Identify which cell holds the provided text, then report its (X, Y) central coordinate. 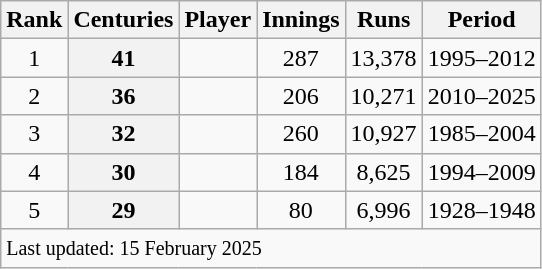
1995–2012 (482, 58)
1994–2009 (482, 172)
30 (124, 172)
5 (34, 210)
8,625 (384, 172)
2 (34, 96)
36 (124, 96)
2010–2025 (482, 96)
Last updated: 15 February 2025 (271, 248)
4 (34, 172)
80 (301, 210)
Period (482, 20)
1 (34, 58)
260 (301, 134)
Innings (301, 20)
41 (124, 58)
1928–1948 (482, 210)
32 (124, 134)
10,271 (384, 96)
Centuries (124, 20)
184 (301, 172)
Player (218, 20)
13,378 (384, 58)
29 (124, 210)
10,927 (384, 134)
206 (301, 96)
3 (34, 134)
287 (301, 58)
1985–2004 (482, 134)
6,996 (384, 210)
Rank (34, 20)
Runs (384, 20)
